Return [x, y] of the center of cell containing provided text 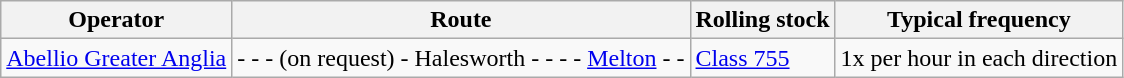
Typical frequency [979, 20]
Route [461, 20]
Abellio Greater Anglia [116, 58]
- - - (on request) - Halesworth - - - - Melton - - [461, 58]
Rolling stock [762, 20]
1x per hour in each direction [979, 58]
Operator [116, 20]
Class 755 [762, 58]
